Capture the cell that displays the provided text and extract its [X, Y] central coordinate. 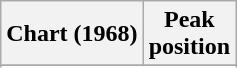
Peak position [189, 34]
Chart (1968) [72, 34]
